Extract the [X, Y] coordinate from the center of the cell holding the provided text.  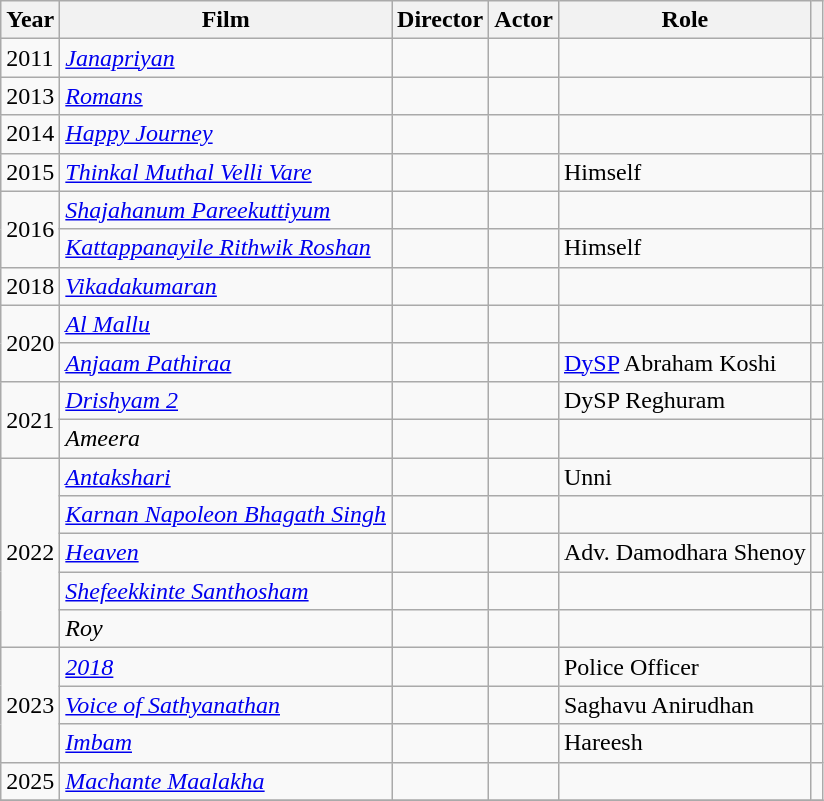
Thinkal Muthal Velli Vare [226, 172]
2022 [30, 553]
Janapriyan [226, 58]
Actor [524, 20]
2021 [30, 419]
2015 [30, 172]
Adv. Damodhara Shenoy [684, 553]
Ameera [226, 438]
Al Mallu [226, 324]
Saghavu Anirudhan [684, 705]
2013 [30, 96]
Drishyam 2 [226, 400]
Unni [684, 477]
Happy Journey [226, 134]
Voice of Sathyanathan [226, 705]
2025 [30, 781]
Role [684, 20]
Antakshari [226, 477]
Director [440, 20]
Vikadakumaran [226, 286]
2016 [30, 229]
Shajahanum Pareekuttiyum [226, 210]
2023 [30, 705]
Karnan Napoleon Bhagath Singh [226, 515]
Romans [226, 96]
Shefeekkinte Santhosham [226, 591]
Hareesh [684, 743]
Police Officer [684, 667]
Heaven [226, 553]
Imbam [226, 743]
Anjaam Pathiraa [226, 362]
Year [30, 20]
DySP Abraham Koshi [684, 362]
2011 [30, 58]
DySP Reghuram [684, 400]
Machante Maalakha [226, 781]
2014 [30, 134]
Roy [226, 629]
Film [226, 20]
2020 [30, 343]
Kattappanayile Rithwik Roshan [226, 248]
